Determine the (x, y) coordinate at the center of the cell enclosing the given text.  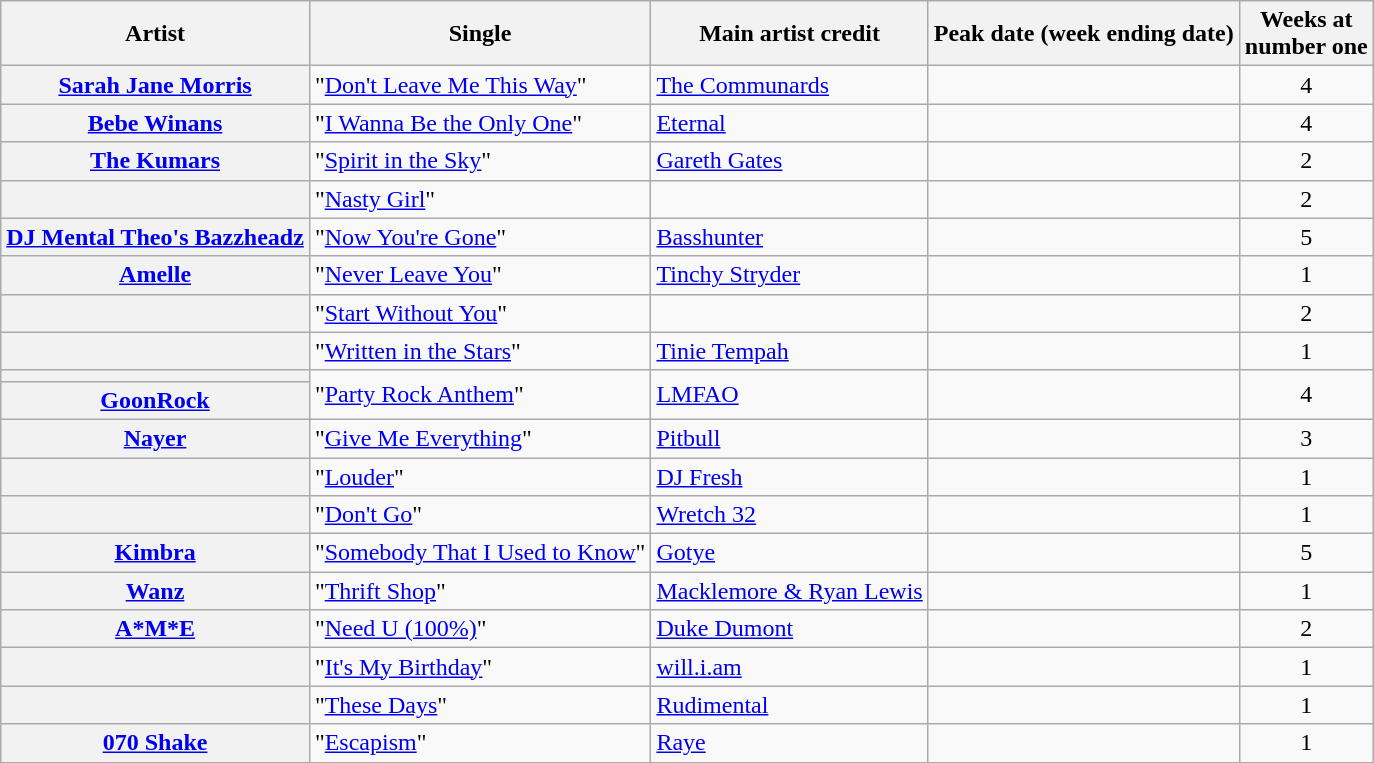
Single (480, 34)
Eternal (790, 123)
"Written in the Stars" (480, 351)
"Now You're Gone" (480, 237)
Gareth Gates (790, 161)
Sarah Jane Morris (156, 85)
The Communards (790, 85)
DJ Fresh (790, 477)
Main artist credit (790, 34)
"Don't Leave Me This Way" (480, 85)
Kimbra (156, 553)
"Start Without You" (480, 313)
Tinchy Stryder (790, 275)
Macklemore & Ryan Lewis (790, 591)
"Somebody That I Used to Know" (480, 553)
Wanz (156, 591)
"Don't Go" (480, 515)
070 Shake (156, 743)
"Give Me Everything" (480, 438)
Wretch 32 (790, 515)
Bebe Winans (156, 123)
"It's My Birthday" (480, 667)
"Escapism" (480, 743)
A*M*E (156, 629)
3 (1306, 438)
Gotye (790, 553)
"These Days" (480, 705)
GoonRock (156, 400)
DJ Mental Theo's Bazzheadz (156, 237)
Artist (156, 34)
"Need U (100%)" (480, 629)
will.i.am (790, 667)
Tinie Tempah (790, 351)
"Louder" (480, 477)
"Party Rock Anthem" (480, 394)
Rudimental (790, 705)
Amelle (156, 275)
LMFAO (790, 394)
"Never Leave You" (480, 275)
"I Wanna Be the Only One" (480, 123)
Duke Dumont (790, 629)
The Kumars (156, 161)
"Nasty Girl" (480, 199)
Pitbull (790, 438)
Raye (790, 743)
"Spirit in the Sky" (480, 161)
Basshunter (790, 237)
Weeks atnumber one (1306, 34)
Peak date (week ending date) (1084, 34)
Nayer (156, 438)
"Thrift Shop" (480, 591)
